Output the (x, y) coordinate of the center of the cell containing the given text.  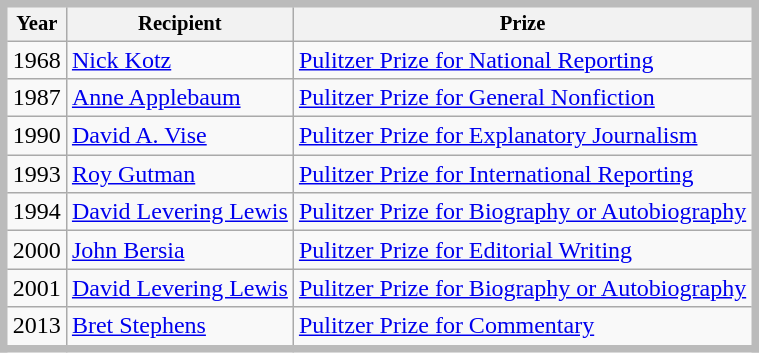
Pulitzer Prize for National Reporting (524, 60)
2013 (35, 328)
Recipient (180, 22)
Year (35, 22)
2000 (35, 250)
1968 (35, 60)
Pulitzer Prize for Commentary (524, 328)
1990 (35, 136)
Pulitzer Prize for Explanatory Journalism (524, 136)
Pulitzer Prize for International Reporting (524, 174)
John Bersia (180, 250)
1994 (35, 212)
David A. Vise (180, 136)
Roy Gutman (180, 174)
Pulitzer Prize for Editorial Writing (524, 250)
Pulitzer Prize for General Nonfiction (524, 98)
Anne Applebaum (180, 98)
Prize (524, 22)
Nick Kotz (180, 60)
2001 (35, 288)
Bret Stephens (180, 328)
1993 (35, 174)
1987 (35, 98)
